Identify which cell holds the provided text, then report its (x, y) central coordinate. 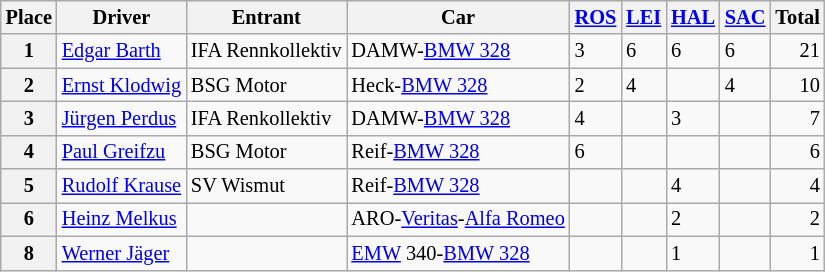
Ernst Klodwig (122, 85)
ARO-Veritas-Alfa Romeo (458, 219)
Driver (122, 17)
Car (458, 17)
Entrant (266, 17)
SV Wismut (266, 186)
10 (797, 85)
LEI (644, 17)
HAL (693, 17)
SAC (745, 17)
5 (29, 186)
Place (29, 17)
Total (797, 17)
Heinz Melkus (122, 219)
EMW 340-BMW 328 (458, 253)
Jürgen Perdus (122, 118)
8 (29, 253)
21 (797, 51)
Heck-BMW 328 (458, 85)
7 (797, 118)
ROS (596, 17)
Edgar Barth (122, 51)
IFA Renkollektiv (266, 118)
Rudolf Krause (122, 186)
Werner Jäger (122, 253)
IFA Rennkollektiv (266, 51)
Paul Greifzu (122, 152)
